Search for the cell housing the specified text and yield its [X, Y] center coordinate. 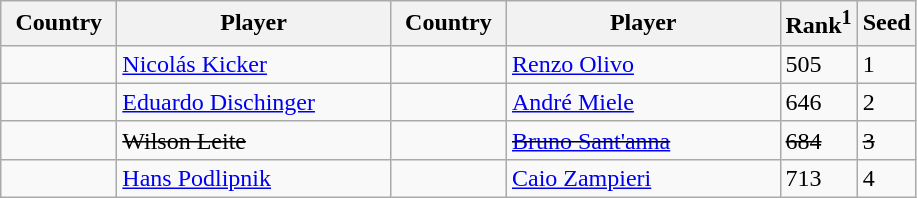
713 [818, 178]
André Miele [643, 102]
4 [886, 178]
Nicolás Kicker [254, 64]
684 [818, 140]
Eduardo Dischinger [254, 102]
Bruno Sant'anna [643, 140]
Wilson Leite [254, 140]
1 [886, 64]
Hans Podlipnik [254, 178]
Rank1 [818, 24]
Caio Zampieri [643, 178]
646 [818, 102]
2 [886, 102]
3 [886, 140]
Renzo Olivo [643, 64]
505 [818, 64]
Seed [886, 24]
